From the cell containing the given text, extract its center point as (x, y) coordinate. 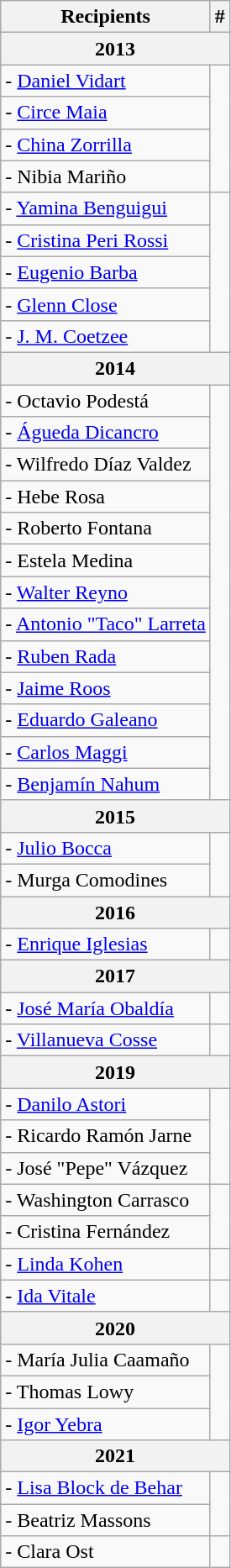
2017 (116, 976)
- Roberto Fontana (106, 529)
- Murga Comodines (106, 880)
- Cristina Fernández (106, 1232)
- Enrique Iglesias (106, 944)
- Julio Bocca (106, 848)
- Walter Reyno (106, 592)
- José "Pepe" Vázquez (106, 1168)
- Ruben Rada (106, 656)
- Lisa Block de Behar (106, 1488)
- Benjamín Nahum (106, 784)
2021 (116, 1456)
- María Julia Caamaño (106, 1360)
2020 (116, 1328)
- Hebe Rosa (106, 497)
- China Zorrilla (106, 145)
- José María Obaldía (106, 1008)
- Carlos Maggi (106, 752)
- Nibia Mariño (106, 176)
- Octavio Podestá (106, 401)
- Ida Vitale (106, 1296)
- Glenn Close (106, 304)
2013 (116, 49)
- Águeda Dicancro (106, 433)
- Wilfredo Díaz Valdez (106, 465)
- Clara Ost (106, 1552)
- J. M. Coetzee (106, 336)
- Antonio "Taco" Larreta (106, 624)
- Ricardo Ramón Jarne (106, 1136)
- Eugenio Barba (106, 272)
- Estela Medina (106, 560)
- Yamina Benguigui (106, 208)
2016 (116, 912)
# (220, 17)
- Beatriz Massons (106, 1520)
Recipients (106, 17)
- Daniel Vidart (106, 81)
- Circe Maia (106, 113)
- Danilo Astori (106, 1104)
2015 (116, 816)
- Villanueva Cosse (106, 1040)
- Jaime Roos (106, 688)
2019 (116, 1072)
- Thomas Lowy (106, 1392)
- Igor Yebra (106, 1424)
2014 (116, 368)
- Cristina Peri Rossi (106, 240)
- Washington Carrasco (106, 1200)
- Eduardo Galeano (106, 720)
- Linda Kohen (106, 1264)
